Provide the [X, Y] coordinate of the cell's center where the given text is located.  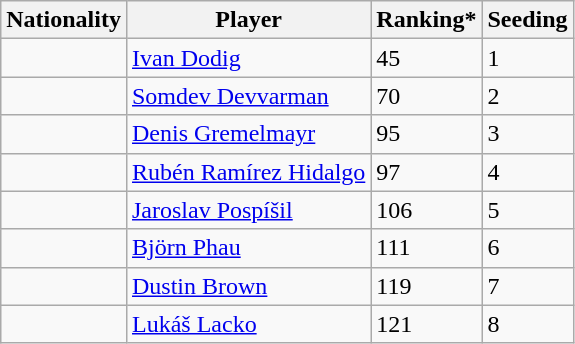
70 [426, 96]
111 [426, 248]
Björn Phau [248, 248]
Somdev Devvarman [248, 96]
1 [528, 58]
4 [528, 172]
Nationality [64, 20]
Seeding [528, 20]
3 [528, 134]
45 [426, 58]
8 [528, 324]
Dustin Brown [248, 286]
Jaroslav Pospíšil [248, 210]
Player [248, 20]
Ivan Dodig [248, 58]
97 [426, 172]
Lukáš Lacko [248, 324]
Rubén Ramírez Hidalgo [248, 172]
106 [426, 210]
5 [528, 210]
Ranking* [426, 20]
7 [528, 286]
121 [426, 324]
6 [528, 248]
Denis Gremelmayr [248, 134]
2 [528, 96]
95 [426, 134]
119 [426, 286]
